From the cell containing the given text, extract its center point as (X, Y) coordinate. 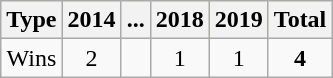
Wins (32, 58)
2019 (238, 20)
... (136, 20)
4 (300, 58)
Total (300, 20)
Type (32, 20)
2018 (180, 20)
2014 (92, 20)
2 (92, 58)
